Search for the cell housing the specified text and yield its (x, y) center coordinate. 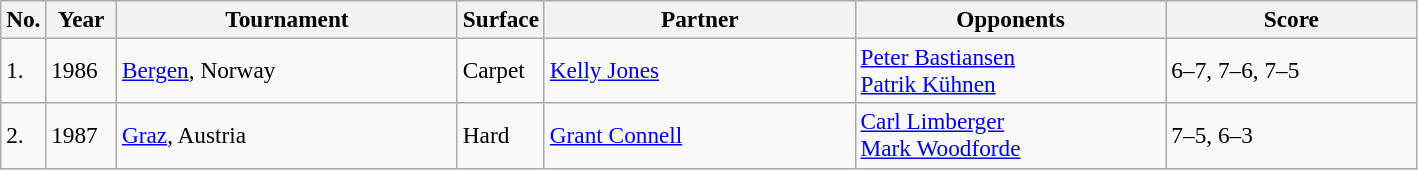
Tournament (288, 19)
6–7, 7–6, 7–5 (1292, 70)
1987 (82, 136)
2. (24, 136)
Kelly Jones (700, 70)
Graz, Austria (288, 136)
1. (24, 70)
1986 (82, 70)
Peter Bastiansen Patrik Kühnen (1010, 70)
Hard (500, 136)
Partner (700, 19)
Carpet (500, 70)
No. (24, 19)
Carl Limberger Mark Woodforde (1010, 136)
Surface (500, 19)
Opponents (1010, 19)
Score (1292, 19)
7–5, 6–3 (1292, 136)
Grant Connell (700, 136)
Bergen, Norway (288, 70)
Year (82, 19)
